Extract the (X, Y) coordinate from the center of the cell holding the provided text.  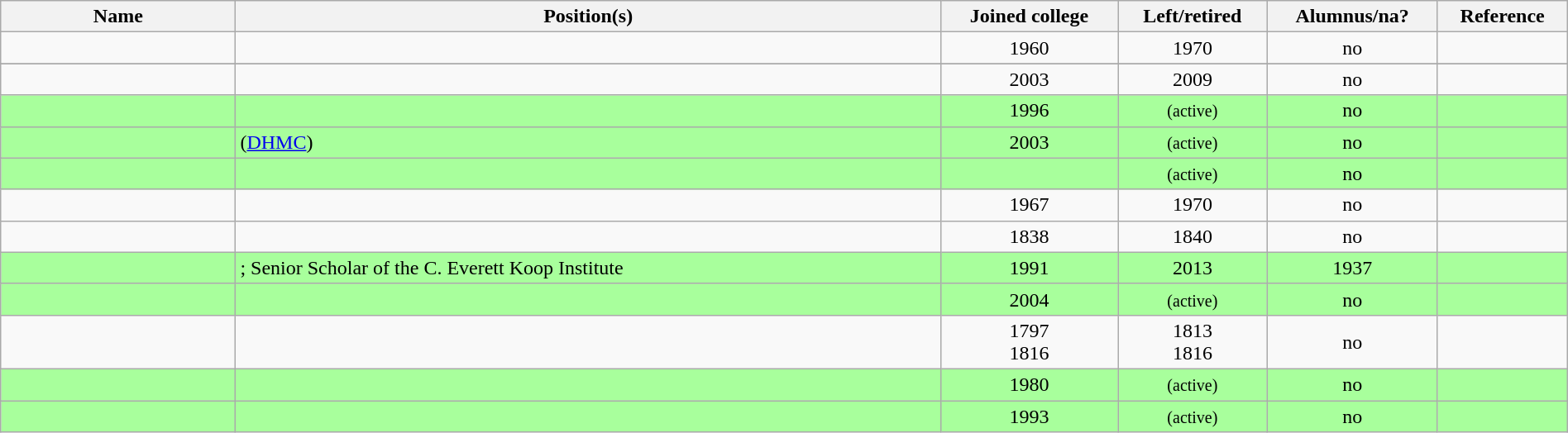
2013 (1193, 268)
Reference (1502, 17)
Position(s) (589, 17)
2009 (1193, 79)
; Senior Scholar of the C. Everett Koop Institute (589, 268)
Alumnus/na? (1352, 17)
1937 (1352, 268)
1967 (1029, 205)
Left/retired (1193, 17)
2004 (1029, 299)
Joined college (1029, 17)
1993 (1029, 416)
17971816 (1029, 342)
1838 (1029, 236)
18131816 (1193, 342)
1960 (1029, 48)
1991 (1029, 268)
1996 (1029, 111)
1840 (1193, 236)
(DHMC) (589, 142)
1980 (1029, 384)
Name (118, 17)
